Scan for the cell matching the given text and deliver its (x, y) coordinate at center. 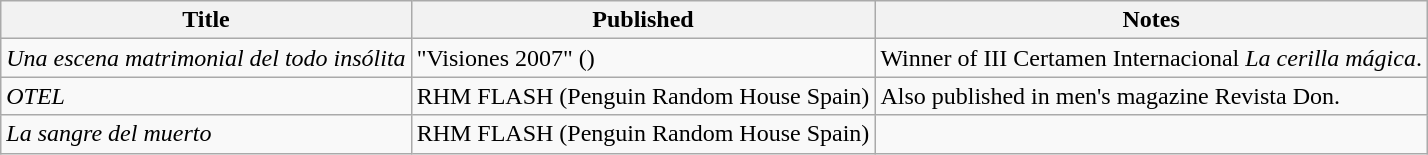
Title (206, 20)
Also published in men's magazine Revista Don. (1152, 96)
"Visiones 2007" () (643, 58)
OTEL (206, 96)
Published (643, 20)
Notes (1152, 20)
Winner of III Certamen Internacional La cerilla mágica. (1152, 58)
Una escena matrimonial del todo insólita (206, 58)
La sangre del muerto (206, 134)
